Locate the cell with the specified text and output its [X, Y] center coordinate. 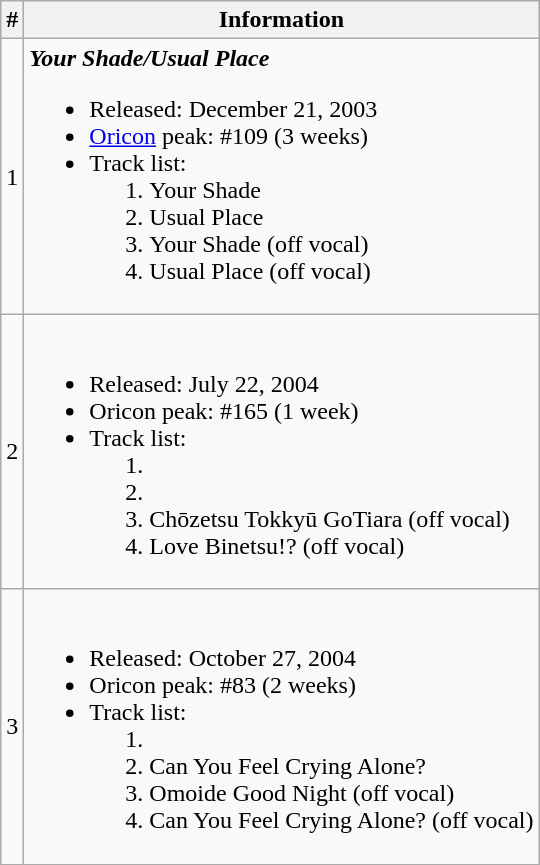
Information [282, 20]
Released: July 22, 2004Oricon peak: #165 (1 week)Track list:Chōzetsu Tokkyū GoTiara (off vocal)Love Binetsu!? (off vocal) [282, 452]
3 [12, 726]
1 [12, 176]
2 [12, 452]
# [12, 20]
